Identify which cell holds the provided text, then report its [X, Y] central coordinate. 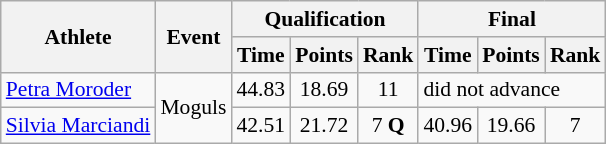
Event [193, 36]
18.69 [324, 90]
Qualification [324, 19]
19.66 [511, 126]
44.83 [260, 90]
Final [512, 19]
42.51 [260, 126]
7 [576, 126]
21.72 [324, 126]
Silvia Marciandi [78, 126]
Athlete [78, 36]
Moguls [193, 108]
7 Q [388, 126]
40.96 [448, 126]
did not advance [512, 90]
Petra Moroder [78, 90]
11 [388, 90]
